Return (x, y) of the center of cell containing provided text 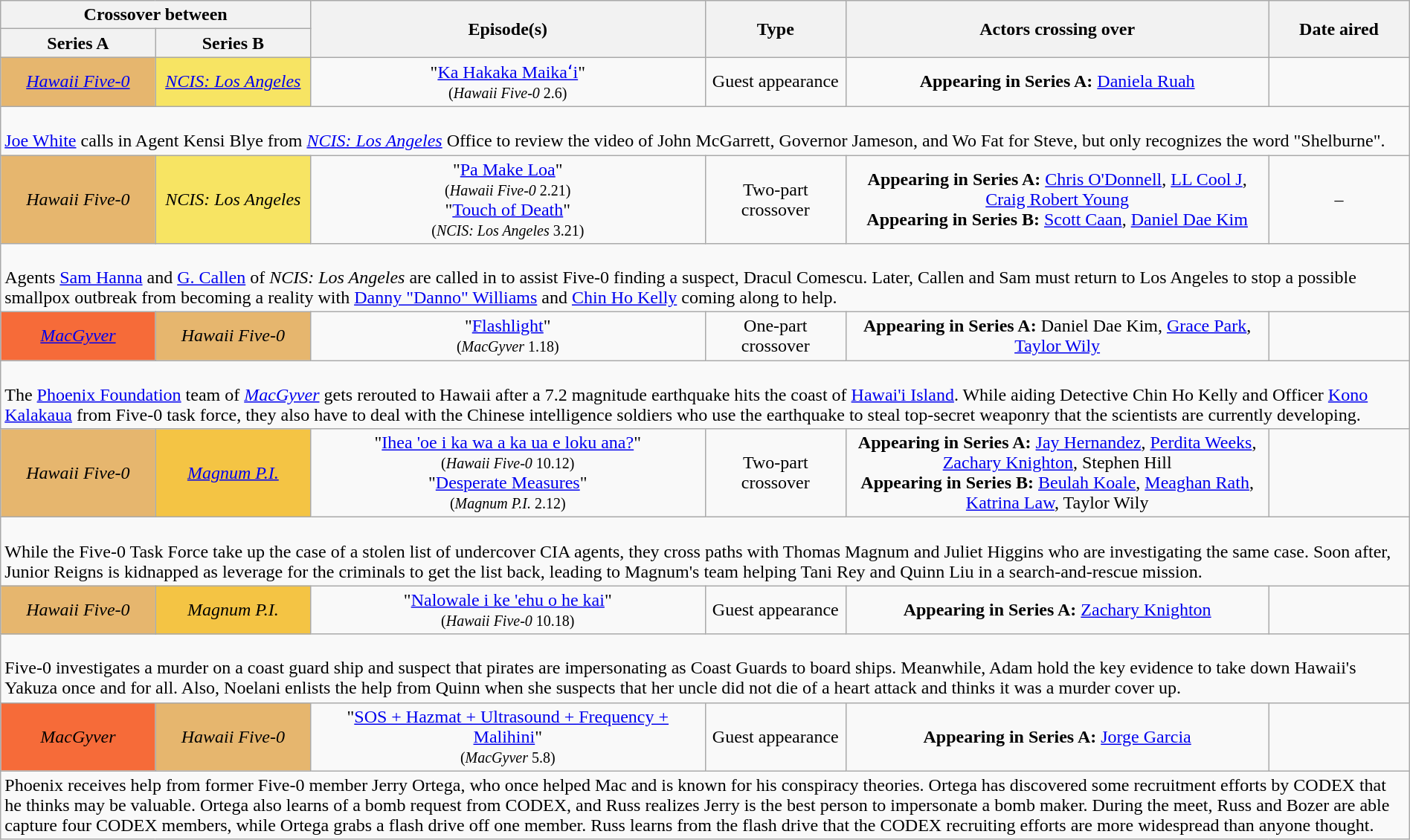
Appearing in Series A: Daniel Dae Kim, Grace Park, Taylor Wily (1057, 336)
Episode(s) (509, 29)
"SOS + Hazmat + Ultrasound + Frequency + Malihini"(MacGyver 5.8) (509, 737)
"Flashlight"(MacGyver 1.18) (509, 336)
Type (775, 29)
Series B (233, 43)
Appearing in Series A: Zachary Knighton (1057, 610)
"Nalowale i ke 'ehu o he kai"(Hawaii Five-0 10.18) (509, 610)
Crossover between (156, 15)
Date aired (1339, 29)
Appearing in Series A: Daniela Ruah (1057, 82)
"Ka Hakaka Maikaʻi"(Hawaii Five-0 2.6) (509, 82)
One-part crossover (775, 336)
Series A (78, 43)
– (1339, 199)
Actors crossing over (1057, 29)
Appearing in Series A: Chris O'Donnell, LL Cool J, Craig Robert YoungAppearing in Series B: Scott Caan, Daniel Dae Kim (1057, 199)
"Pa Make Loa"(Hawaii Five-0 2.21)"Touch of Death"(NCIS: Los Angeles 3.21) (509, 199)
"Ihea 'oe i ka wa a ka ua e loku ana?"(Hawaii Five-0 10.12) "Desperate Measures"(Magnum P.I. 2.12) (509, 473)
Appearing in Series A: Jorge Garcia (1057, 737)
